Search for the cell housing the specified text and yield its (x, y) center coordinate. 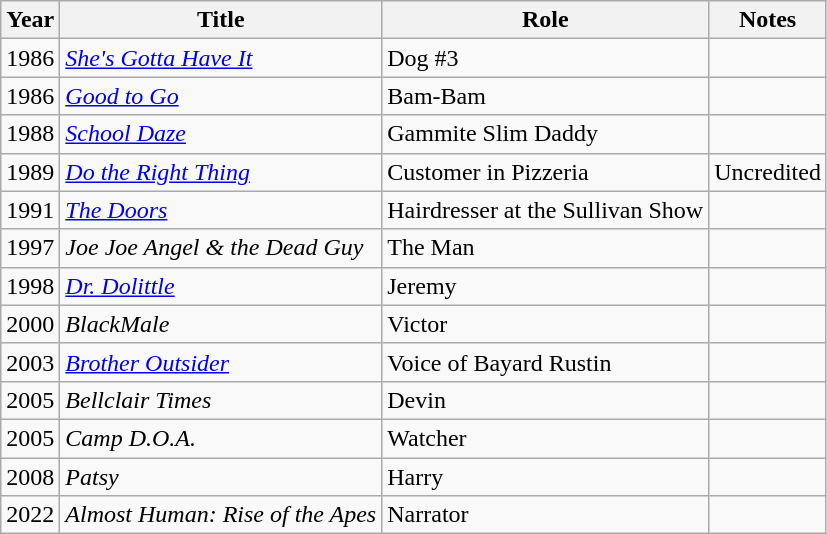
Victor (546, 324)
Uncredited (768, 172)
Gammite Slim Daddy (546, 134)
Almost Human: Rise of the Apes (221, 515)
Camp D.O.A. (221, 438)
Joe Joe Angel & the Dead Guy (221, 248)
Bellclair Times (221, 400)
2022 (30, 515)
Harry (546, 477)
Voice of Bayard Rustin (546, 362)
1991 (30, 210)
Year (30, 20)
Devin (546, 400)
Notes (768, 20)
2008 (30, 477)
1988 (30, 134)
Patsy (221, 477)
1997 (30, 248)
Bam-Bam (546, 96)
BlackMale (221, 324)
Brother Outsider (221, 362)
2000 (30, 324)
Good to Go (221, 96)
1989 (30, 172)
Watcher (546, 438)
She's Gotta Have It (221, 58)
School Daze (221, 134)
Dog #3 (546, 58)
2003 (30, 362)
Title (221, 20)
Do the Right Thing (221, 172)
Hairdresser at the Sullivan Show (546, 210)
Customer in Pizzeria (546, 172)
Dr. Dolittle (221, 286)
Narrator (546, 515)
Jeremy (546, 286)
The Man (546, 248)
1998 (30, 286)
Role (546, 20)
The Doors (221, 210)
